Detect which cell encompasses the target text, then output its (x, y) center coordinate. 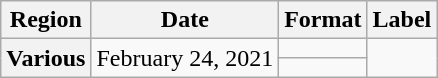
February 24, 2021 (185, 58)
Date (185, 20)
Region (46, 20)
Various (46, 58)
Label (402, 20)
Format (323, 20)
